Capture the cell that displays the provided text and extract its [x, y] central coordinate. 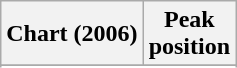
Peak position [189, 34]
Chart (2006) [72, 34]
